Detect which cell encompasses the target text, then output its (x, y) center coordinate. 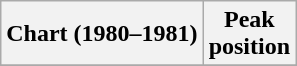
Peakposition (249, 34)
Chart (1980–1981) (102, 34)
